Identify which cell holds the provided text, then report its (x, y) central coordinate. 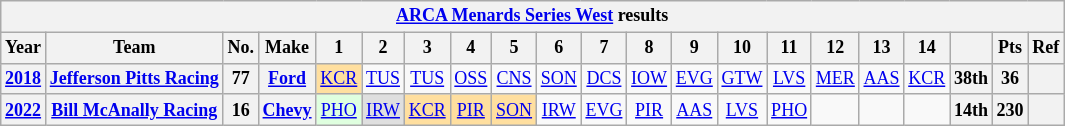
Year (24, 48)
36 (1010, 78)
GTW (742, 78)
MER (835, 78)
Ref (1046, 48)
OSS (471, 78)
2018 (24, 78)
1 (339, 48)
14th (972, 110)
2 (384, 48)
7 (604, 48)
Pts (1010, 48)
Team (134, 48)
Chevy (287, 110)
38th (972, 78)
13 (882, 48)
DCS (604, 78)
4 (471, 48)
9 (694, 48)
Ford (287, 78)
10 (742, 48)
230 (1010, 110)
3 (427, 48)
2022 (24, 110)
12 (835, 48)
6 (558, 48)
11 (790, 48)
No. (240, 48)
Make (287, 48)
Bill McAnally Racing (134, 110)
Jefferson Pitts Racing (134, 78)
8 (650, 48)
IOW (650, 78)
ARCA Menards Series West results (532, 16)
16 (240, 110)
14 (927, 48)
77 (240, 78)
CNS (514, 78)
5 (514, 48)
